Return the [x, y] coordinate for the center point of the cell that contains the specified text.  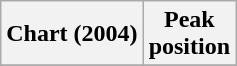
Peakposition [189, 34]
Chart (2004) [72, 34]
